For the text-containing cell, return its midpoint in [x, y] coordinate format. 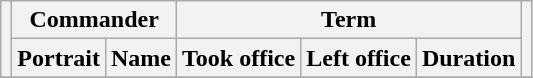
Term [349, 20]
Duration [468, 58]
Portrait [59, 58]
Name [140, 58]
Took office [239, 58]
Left office [359, 58]
Commander [94, 20]
